Locate the cell with the specified text and output its (x, y) center coordinate. 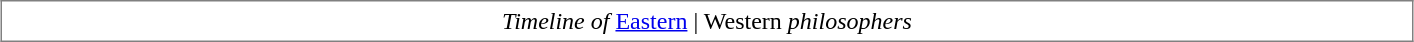
Timeline of Eastern | Western philosophers (708, 21)
